For the text-containing cell, return its midpoint in [x, y] coordinate format. 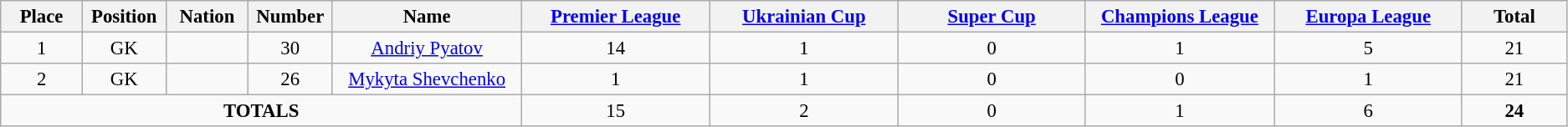
15 [616, 111]
Total [1514, 17]
14 [616, 48]
Nation [208, 17]
Position [124, 17]
Europa League [1368, 17]
Super Cup [992, 17]
24 [1514, 111]
Number [290, 17]
Ukrainian Cup [804, 17]
Place [42, 17]
Mykyta Shevchenko [427, 79]
Name [427, 17]
Champions League [1180, 17]
TOTALS [261, 111]
Premier League [616, 17]
30 [290, 48]
26 [290, 79]
6 [1368, 111]
Andriy Pyatov [427, 48]
5 [1368, 48]
